Capture the cell that displays the provided text and extract its (x, y) central coordinate. 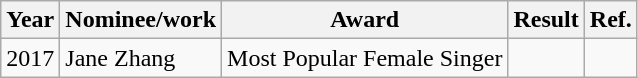
Result (546, 20)
Jane Zhang (141, 58)
Nominee/work (141, 20)
Year (30, 20)
Ref. (610, 20)
Most Popular Female Singer (365, 58)
2017 (30, 58)
Award (365, 20)
